Locate the cell with the specified text and output its (X, Y) center coordinate. 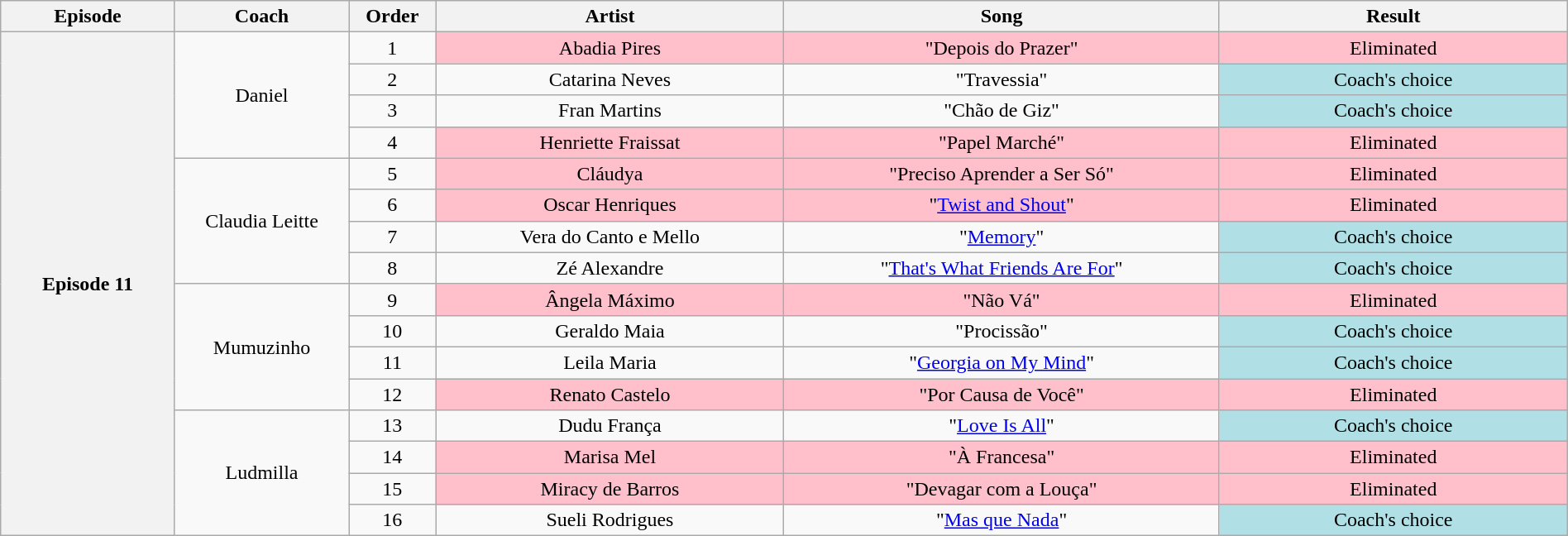
12 (392, 395)
16 (392, 520)
Dudu França (610, 426)
1 (392, 48)
9 (392, 299)
Coach (261, 17)
Vera do Canto e Mello (610, 237)
"Procissão" (1002, 331)
Episode 11 (88, 285)
"Travessia" (1002, 79)
Artist (610, 17)
15 (392, 489)
6 (392, 205)
2 (392, 79)
"Preciso Aprender a Ser Só" (1002, 174)
"That's What Friends Are For" (1002, 268)
Order (392, 17)
"Papel Marché" (1002, 142)
4 (392, 142)
Fran Martins (610, 111)
Daniel (261, 95)
"Georgia on My Mind" (1002, 362)
"Love Is All" (1002, 426)
Oscar Henriques (610, 205)
14 (392, 457)
3 (392, 111)
11 (392, 362)
"Depois do Prazer" (1002, 48)
Leila Maria (610, 362)
Cláudya (610, 174)
Renato Castelo (610, 395)
13 (392, 426)
Episode (88, 17)
Catarina Neves (610, 79)
Mumuzinho (261, 347)
"Twist and Shout" (1002, 205)
"Mas que Nada" (1002, 520)
8 (392, 268)
Marisa Mel (610, 457)
"Por Causa de Você" (1002, 395)
Miracy de Barros (610, 489)
Sueli Rodrigues (610, 520)
"À Francesa" (1002, 457)
Song (1002, 17)
"Devagar com a Louça" (1002, 489)
Henriette Fraissat (610, 142)
Abadia Pires (610, 48)
Ludmilla (261, 473)
Ângela Máximo (610, 299)
"Memory" (1002, 237)
Zé Alexandre (610, 268)
10 (392, 331)
Claudia Leitte (261, 221)
"Não Vá" (1002, 299)
Result (1393, 17)
5 (392, 174)
7 (392, 237)
Geraldo Maia (610, 331)
"Chão de Giz" (1002, 111)
